Extract the [X, Y] coordinate from the center of the cell holding the provided text.  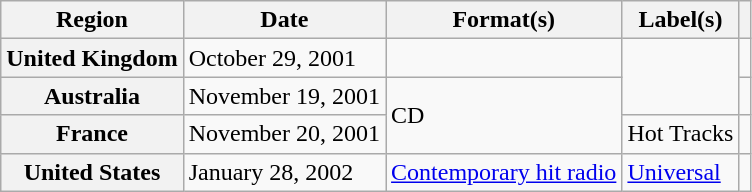
Hot Tracks [680, 134]
Contemporary hit radio [504, 172]
January 28, 2002 [284, 172]
October 29, 2001 [284, 58]
Label(s) [680, 20]
November 20, 2001 [284, 134]
Format(s) [504, 20]
Universal [680, 172]
France [92, 134]
United States [92, 172]
Date [284, 20]
United Kingdom [92, 58]
Region [92, 20]
Australia [92, 96]
November 19, 2001 [284, 96]
CD [504, 115]
